For the text-containing cell, return its midpoint in [x, y] coordinate format. 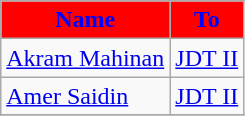
Name [86, 20]
Amer Saidin [86, 96]
To [207, 20]
Akram Mahinan [86, 58]
